Return the (X, Y) coordinate for the center point of the cell that contains the specified text.  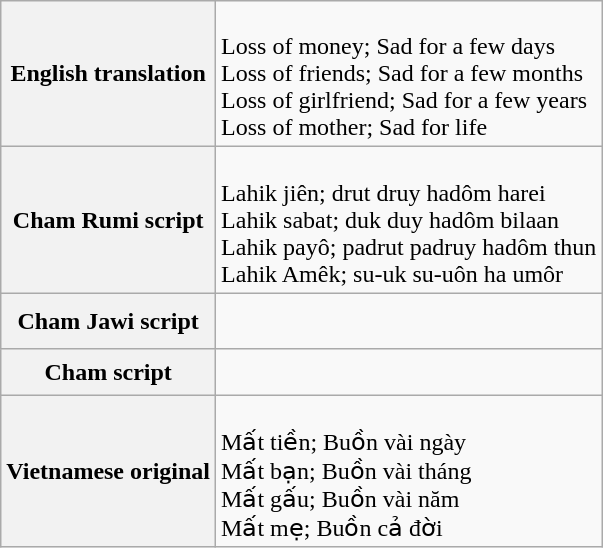
Cham Jawi script (108, 321)
Lahik jiên; drut druy hadôm harei Lahik sabat; duk duy hadôm bilaan Lahik payô; padrut padruy hadôm thun Lahik Amêk; su-uk su-uôn ha umôr (409, 220)
Cham Rumi script (108, 220)
Cham script (108, 372)
Mất tiền; Buồn vài ngày Mất bạn; Buồn vài tháng Mất gấu; Buồn vài năm Mất mẹ; Buồn cả đời (409, 471)
Loss of money; Sad for a few days Loss of friends; Sad for a few months Loss of girlfriend; Sad for a few years Loss of mother; Sad for life (409, 74)
English translation (108, 74)
Vietnamese original (108, 471)
